Extract the (x, y) coordinate from the center of the cell holding the provided text.  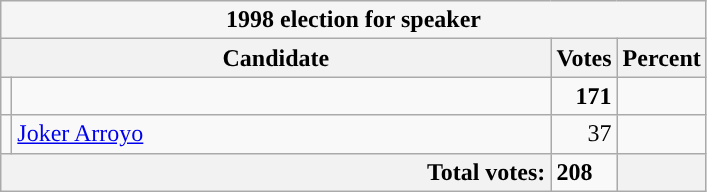
37 (584, 134)
1998 election for speaker (354, 20)
Percent (662, 58)
171 (584, 96)
Candidate (276, 58)
208 (584, 172)
Joker Arroyo (282, 134)
Total votes: (276, 172)
Votes (584, 58)
